Locate the cell with the specified text and output its [X, Y] center coordinate. 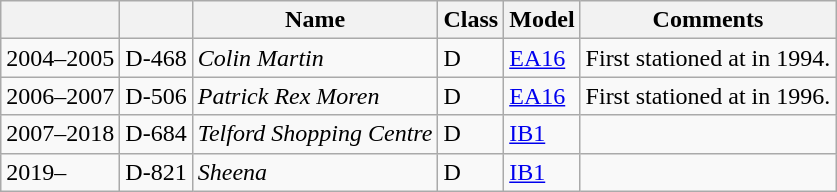
D-821 [156, 172]
2004–2005 [60, 58]
D-684 [156, 134]
2006–2007 [60, 96]
Name [315, 20]
Comments [708, 20]
Telford Shopping Centre [315, 134]
First stationed at in 1996. [708, 96]
Patrick Rex Moren [315, 96]
Model [542, 20]
First stationed at in 1994. [708, 58]
D-468 [156, 58]
Sheena [315, 172]
2019– [60, 172]
Colin Martin [315, 58]
D-506 [156, 96]
2007–2018 [60, 134]
Class [471, 20]
